Identify which cell holds the provided text, then report its [x, y] central coordinate. 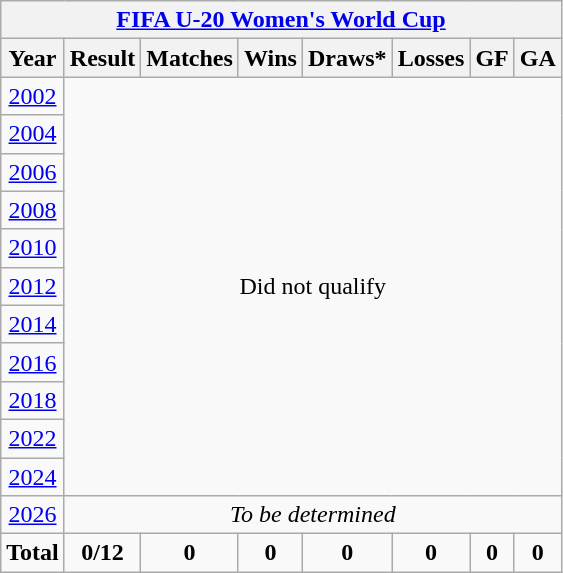
Total [33, 553]
2008 [33, 210]
2010 [33, 248]
Did not qualify [312, 286]
2006 [33, 172]
FIFA U-20 Women's World Cup [282, 20]
2022 [33, 438]
2024 [33, 477]
Matches [190, 58]
2002 [33, 96]
2026 [33, 515]
GF [492, 58]
To be determined [312, 515]
2016 [33, 362]
Wins [270, 58]
Losses [431, 58]
Year [33, 58]
GA [538, 58]
2014 [33, 324]
2004 [33, 134]
0/12 [102, 553]
2018 [33, 400]
Result [102, 58]
2012 [33, 286]
Draws* [347, 58]
